Locate the cell with the specified text and output its (x, y) center coordinate. 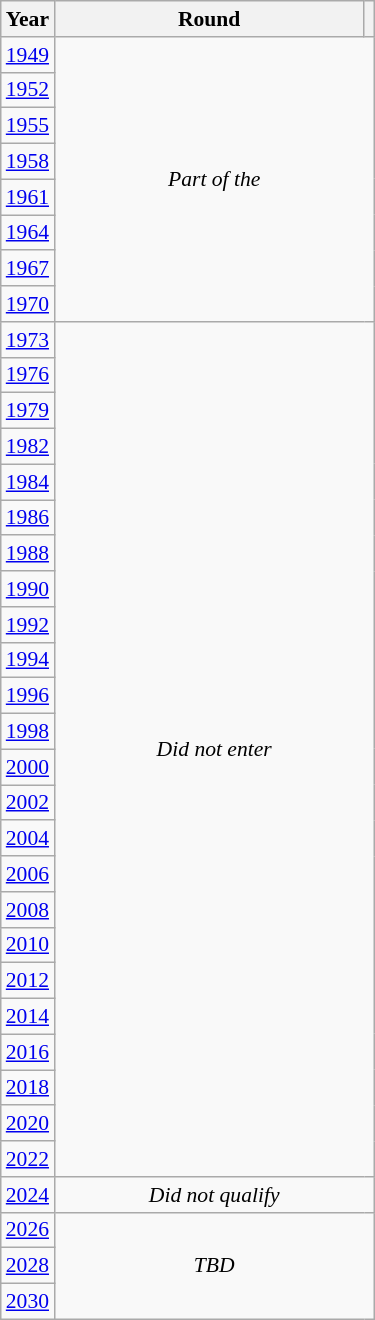
2024 (28, 1195)
2026 (28, 1230)
1973 (28, 340)
1958 (28, 162)
2004 (28, 839)
1952 (28, 90)
1998 (28, 732)
2020 (28, 1124)
Part of the (214, 180)
1955 (28, 126)
2010 (28, 945)
1967 (28, 269)
1982 (28, 447)
1961 (28, 197)
TBD (214, 1266)
1994 (28, 660)
1979 (28, 411)
2028 (28, 1266)
2014 (28, 1017)
1964 (28, 233)
1988 (28, 554)
1976 (28, 375)
2016 (28, 1052)
1992 (28, 625)
Did not qualify (214, 1195)
2022 (28, 1159)
2012 (28, 981)
2018 (28, 1088)
Did not enter (214, 750)
1996 (28, 696)
1949 (28, 55)
1970 (28, 304)
2000 (28, 767)
2030 (28, 1302)
Year (28, 19)
2006 (28, 874)
Round (209, 19)
1990 (28, 589)
1986 (28, 518)
2008 (28, 910)
2002 (28, 803)
1984 (28, 482)
